Output the (X, Y) coordinate of the center of the cell containing the given text.  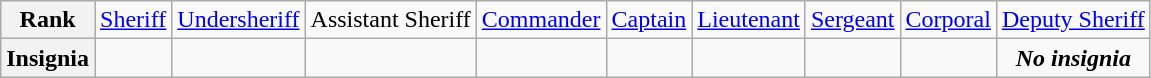
Sheriff (134, 20)
Commander (541, 20)
Assistant Sheriff (390, 20)
Sergeant (852, 20)
Captain (649, 20)
Lieutenant (749, 20)
Rank (48, 20)
Undersheriff (238, 20)
Insignia (48, 58)
No insignia (1073, 58)
Corporal (948, 20)
Deputy Sheriff (1073, 20)
